Find where the given text appears and provide that cell's center as [X, Y] coordinate. 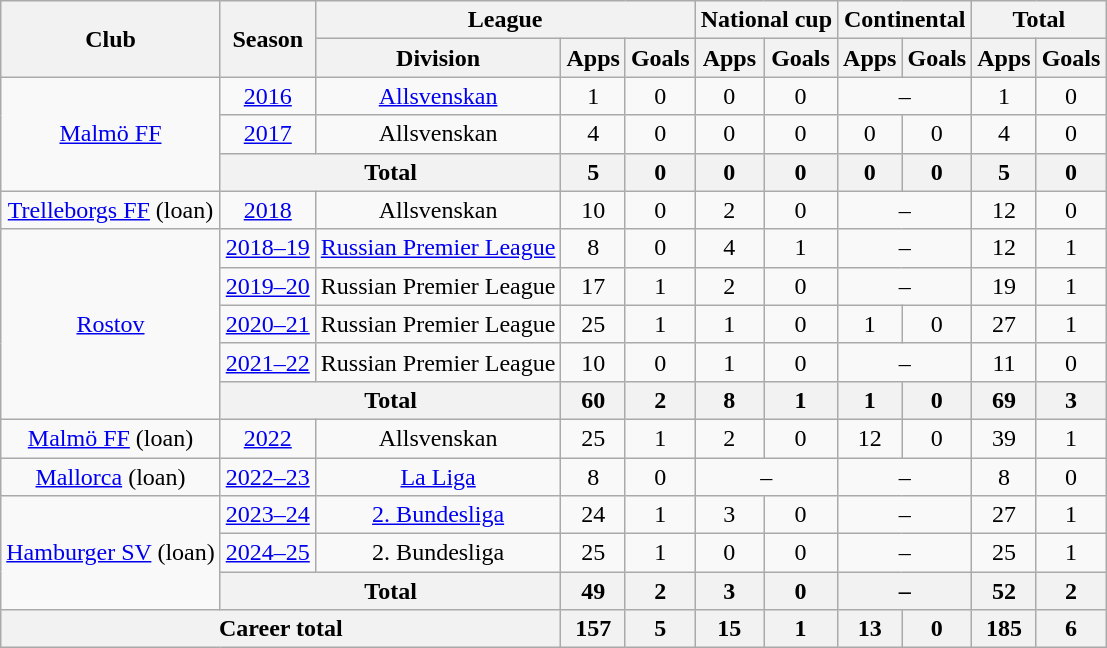
60 [593, 400]
15 [729, 629]
Club [110, 39]
Career total [281, 629]
2022 [268, 438]
La Liga [438, 477]
157 [593, 629]
2018 [268, 210]
League [505, 20]
Trelleborgs FF (loan) [110, 210]
2022–23 [268, 477]
2017 [268, 134]
17 [593, 286]
Continental [905, 20]
Malmö FF [110, 134]
2021–22 [268, 362]
2024–25 [268, 553]
Malmö FF (loan) [110, 438]
Season [268, 39]
49 [593, 591]
Division [438, 58]
185 [1004, 629]
19 [1004, 286]
13 [870, 629]
National cup [766, 20]
69 [1004, 400]
39 [1004, 438]
11 [1004, 362]
2016 [268, 96]
2018–19 [268, 248]
2020–21 [268, 324]
Hamburger SV (loan) [110, 553]
24 [593, 515]
6 [1071, 629]
Rostov [110, 324]
Mallorca (loan) [110, 477]
2019–20 [268, 286]
52 [1004, 591]
2023–24 [268, 515]
